For the text-containing cell, return its midpoint in [x, y] coordinate format. 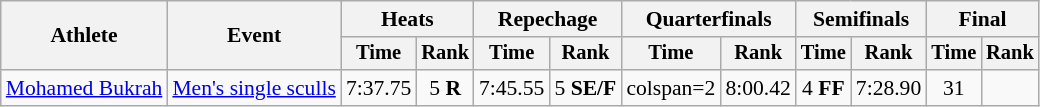
Final [982, 19]
Mohamed Bukrah [84, 88]
7:37.75 [378, 88]
Semifinals [861, 19]
Men's single sculls [254, 88]
31 [954, 88]
Quarterfinals [708, 19]
Repechage [548, 19]
Event [254, 36]
Athlete [84, 36]
7:45.55 [512, 88]
8:00.42 [758, 88]
Heats [408, 19]
5 SE/F [585, 88]
7:28.90 [888, 88]
5 R [445, 88]
4 FF [824, 88]
colspan=2 [670, 88]
